Return (X, Y) of the center of cell containing provided text 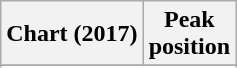
Peak position (189, 34)
Chart (2017) (72, 34)
